Find where the given text appears and provide that cell's center as [X, Y] coordinate. 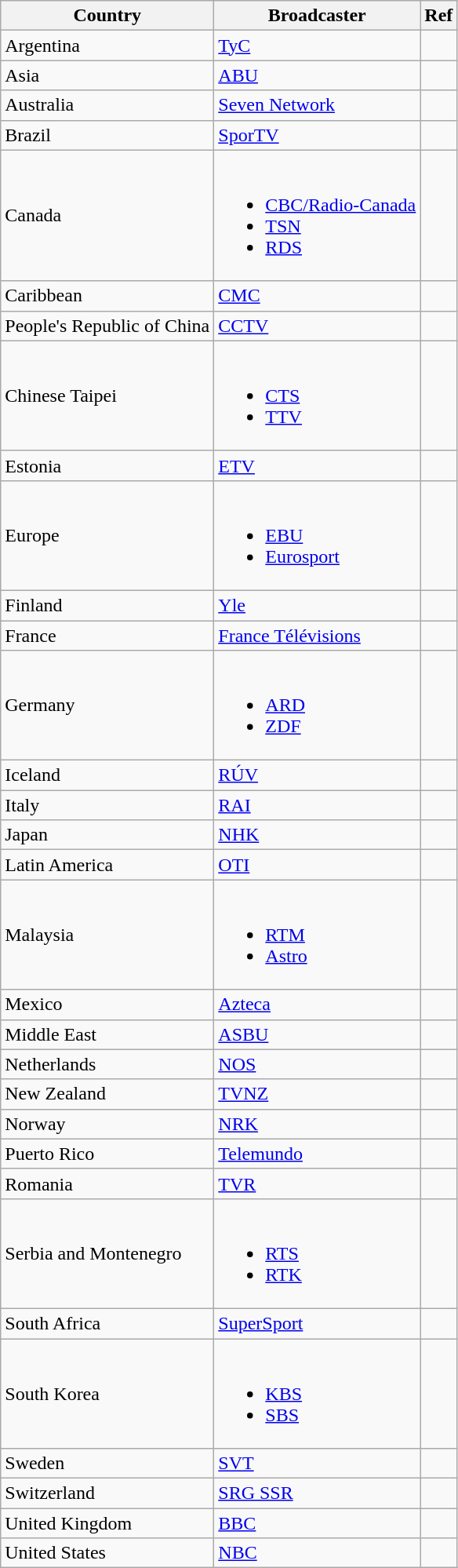
Estonia [107, 465]
United States [107, 1553]
Puerto Rico [107, 1154]
Latin America [107, 865]
TyC [317, 46]
Yle [317, 605]
ARDZDF [317, 706]
Sweden [107, 1464]
Brazil [107, 135]
CMC [317, 296]
People's Republic of China [107, 326]
Caribbean [107, 296]
Australia [107, 105]
Asia [107, 75]
Iceland [107, 775]
CCTV [317, 326]
Norway [107, 1124]
ABU [317, 75]
Switzerland [107, 1493]
Finland [107, 605]
Telemundo [317, 1154]
South Korea [107, 1394]
BBC [317, 1523]
France [107, 635]
Middle East [107, 1034]
Romania [107, 1183]
OTI [317, 865]
SporTV [317, 135]
TVR [317, 1183]
Serbia and Montenegro [107, 1253]
KBSSBS [317, 1394]
Malaysia [107, 935]
Germany [107, 706]
SuperSport [317, 1323]
Japan [107, 835]
United Kingdom [107, 1523]
Mexico [107, 1005]
Argentina [107, 46]
RTMAstro [317, 935]
NBC [317, 1553]
CTSTTV [317, 396]
RAI [317, 805]
Ref [439, 16]
Azteca [317, 1005]
RTSRTK [317, 1253]
Broadcaster [317, 16]
South Africa [107, 1323]
Chinese Taipei [107, 396]
TVNZ [317, 1094]
Country [107, 16]
New Zealand [107, 1094]
CBC/Radio-CanadaTSNRDS [317, 215]
Europe [107, 535]
RÚV [317, 775]
SVT [317, 1464]
France Télévisions [317, 635]
Canada [107, 215]
NHK [317, 835]
ETV [317, 465]
EBUEurosport [317, 535]
Netherlands [107, 1064]
SRG SSR [317, 1493]
NRK [317, 1124]
Italy [107, 805]
Seven Network [317, 105]
ASBU [317, 1034]
NOS [317, 1064]
